Return [x, y] of the center of cell containing provided text 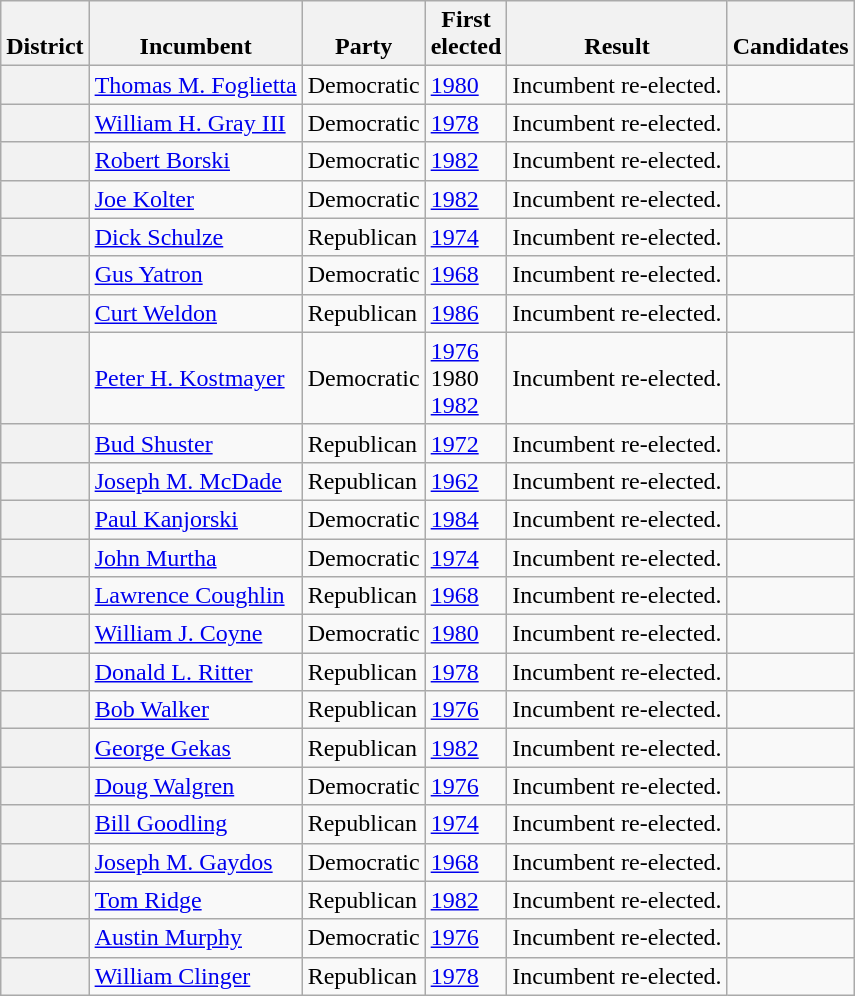
Joe Kolter [196, 199]
1972 [466, 443]
Doug Walgren [196, 786]
William H. Gray III [196, 123]
1986 [466, 313]
Bud Shuster [196, 443]
Austin Murphy [196, 938]
Bob Walker [196, 710]
John Murtha [196, 557]
William J. Coyne [196, 634]
Firstelected [466, 34]
Incumbent [196, 34]
Candidates [790, 34]
1962 [466, 481]
William Clinger [196, 976]
District [45, 34]
Joseph M. Gaydos [196, 862]
1984 [466, 519]
Donald L. Ritter [196, 672]
Dick Schulze [196, 237]
Tom Ridge [196, 900]
Result [617, 34]
Curt Weldon [196, 313]
Peter H. Kostmayer [196, 378]
Joseph M. McDade [196, 481]
Lawrence Coughlin [196, 596]
Bill Goodling [196, 824]
Gus Yatron [196, 275]
George Gekas [196, 748]
Party [364, 34]
Thomas M. Foglietta [196, 85]
Robert Borski [196, 161]
19761980 1982 [466, 378]
Paul Kanjorski [196, 519]
